Locate the cell with the specified text and output its [X, Y] center coordinate. 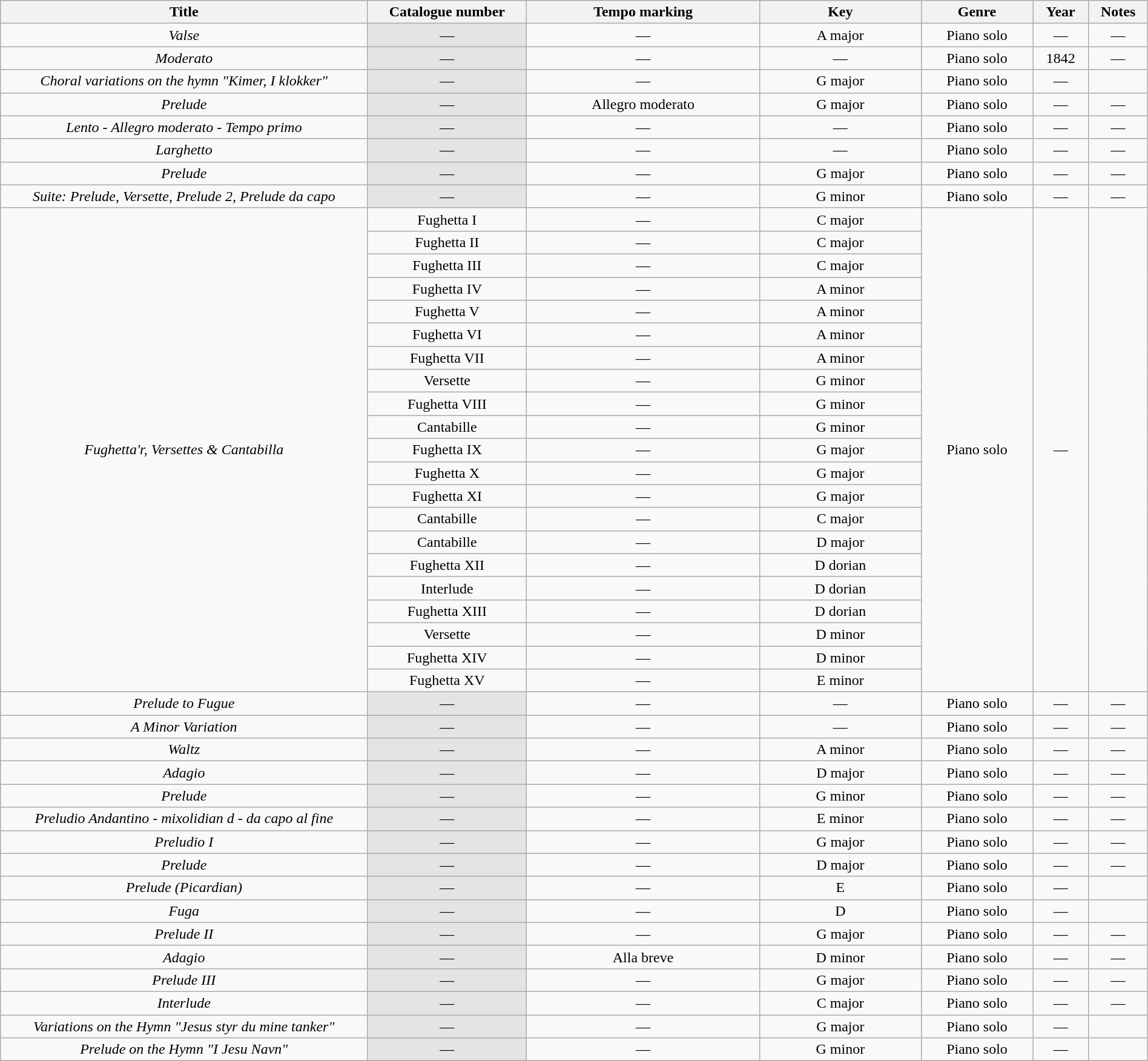
Year [1061, 12]
Preludio I [184, 842]
Title [184, 12]
Fughetta IX [447, 450]
Moderato [184, 58]
Prelude II [184, 934]
Fughetta V [447, 312]
Key [840, 12]
Catalogue number [447, 12]
Tempo marking [643, 12]
Variations on the Hymn "Jesus styr du mine tanker" [184, 1026]
Preludio Andantino - mixolidian d - da capo al fine [184, 819]
Fughetta XV [447, 681]
Larghetto [184, 150]
Suite: Prelude, Versette, Prelude 2, Prelude da capo [184, 196]
Fughetta VII [447, 358]
Prelude to Fugue [184, 704]
Fughetta IV [447, 289]
Lento - Allegro moderato - Tempo primo [184, 127]
Fughetta III [447, 265]
D [840, 911]
Prelude (Picardian) [184, 888]
Waltz [184, 750]
1842 [1061, 58]
Fughetta XII [447, 565]
Allegro moderato [643, 104]
Fughetta I [447, 219]
Fughetta XIV [447, 657]
A major [840, 35]
Fughetta XIII [447, 611]
Prelude III [184, 980]
Prelude on the Hymn "I Jesu Navn" [184, 1049]
Fughetta'r, Versettes & Cantabilla [184, 449]
Alla breve [643, 957]
Fughetta VIII [447, 404]
Fughetta II [447, 242]
E [840, 888]
Notes [1118, 12]
Valse [184, 35]
Genre [977, 12]
Fughetta XI [447, 496]
Fughetta X [447, 473]
A Minor Variation [184, 727]
Fughetta VI [447, 335]
Choral variations on the hymn "Kimer, I klokker" [184, 81]
Fuga [184, 911]
